Determine the [X, Y] coordinate at the center of the cell enclosing the given text.  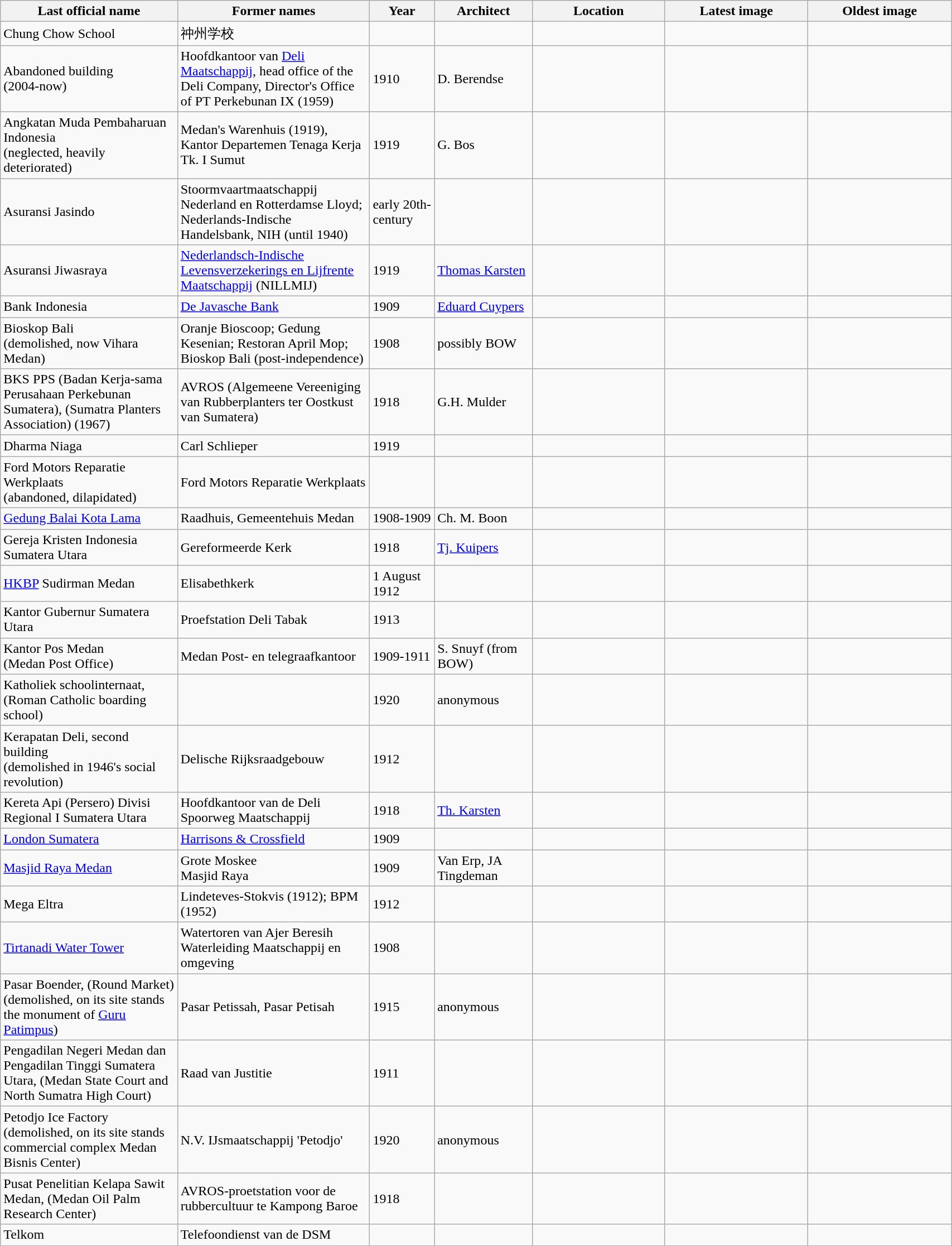
Ch. M. Boon [484, 518]
Eduard Cuypers [484, 307]
BKS PPS (Badan Kerja-sama Perusahaan Perkebunan Sumatera), (Sumatra Planters Association) (1967) [89, 402]
Abandoned building (2004-now) [89, 78]
Mega Eltra [89, 904]
Tirtanadi Water Tower [89, 948]
1909-1911 [402, 656]
Oranje Bioscoop; Gedung Kesenian; Restoran April Mop; Bioskop Bali (post-independence) [273, 343]
Proefstation Deli Tabak [273, 619]
Nederlandsch-Indische Levensverzekerings en Lijfrente Maatschappij (NILLMIJ) [273, 271]
S. Snuyf (from BOW) [484, 656]
Angkatan Muda Pembaharuan Indonesia (neglected, heavily deteriorated) [89, 145]
Gereja Kristen Indonesia Sumatera Utara [89, 547]
Masjid Raya Medan [89, 867]
Delische Rijksraadgebouw [273, 759]
Chung Chow School [89, 33]
Ford Motors Reparatie Werkplaats (abandoned, dilapidated) [89, 482]
G. Bos [484, 145]
Medan's Warenhuis (1919), Kantor Departemen Tenaga Kerja Tk. I Sumut [273, 145]
G.H. Mulder [484, 402]
Former names [273, 11]
Hoofdkantoor van Deli Maatschappij, head office of the Deli Company, Director's Office of PT Perkebunan IX (1959) [273, 78]
1913 [402, 619]
1910 [402, 78]
Thomas Karsten [484, 271]
Oldest image [880, 11]
Th. Karsten [484, 810]
Carl Schlieper [273, 446]
Harrisons & Crossfield [273, 839]
Telkom [89, 1235]
Stoormvaartmaatschappij Nederland en Rotterdamse Lloyd; Nederlands-Indische Handelsbank, NIH (until 1940) [273, 212]
Watertoren van Ajer Beresih Waterleiding Maatschappij en omgeving [273, 948]
Bioskop Bali (demolished, now Vihara Medan) [89, 343]
Medan Post- en telegraafkantoor [273, 656]
Asuransi Jiwasraya [89, 271]
Dharma Niaga [89, 446]
Kereta Api (Persero) Divisi Regional I Sumatera Utara [89, 810]
Gedung Balai Kota Lama [89, 518]
Elisabethkerk [273, 584]
AVROS (Algemeene Vereeniging van Rubberplanters ter Oostkust van Sumatera) [273, 402]
Van Erp, JA Tingdeman [484, 867]
Tj. Kuipers [484, 547]
Pengadilan Negeri Medan dan Pengadilan Tinggi Sumatera Utara, (Medan State Court and North Sumatra High Court) [89, 1074]
Raad van Justitie [273, 1074]
HKBP Sudirman Medan [89, 584]
early 20th-century [402, 212]
1908-1909 [402, 518]
Grote Moskee Masjid Raya [273, 867]
London Sumatera [89, 839]
Ford Motors Reparatie Werkplaats [273, 482]
Telefoondienst van de DSM [273, 1235]
Bank Indonesia [89, 307]
Pusat Penelitian Kelapa Sawit Medan, (Medan Oil Palm Research Center) [89, 1199]
Year [402, 11]
1915 [402, 1007]
Pasar Boender, (Round Market) (demolished, on its site stands the monument of Guru Patimpus) [89, 1007]
Raadhuis, Gemeentehuis Medan [273, 518]
Gereformeerde Kerk [273, 547]
N.V. IJsmaatschappij 'Petodjo' [273, 1139]
possibly BOW [484, 343]
祌州学校 [273, 33]
Kerapatan Deli, second building (demolished in 1946's social revolution) [89, 759]
1911 [402, 1074]
Kantor Pos Medan (Medan Post Office) [89, 656]
AVROS-proetstation voor de rubbercultuur te Kampong Baroe [273, 1199]
Last official name [89, 11]
De Javasche Bank [273, 307]
Katholiek schoolinternaat, (Roman Catholic boarding school) [89, 700]
Lindeteves-Stokvis (1912); BPM (1952) [273, 904]
Hoofdkantoor van de Deli Spoorweg Maatschappij [273, 810]
Kantor Gubernur Sumatera Utara [89, 619]
Location [599, 11]
D. Berendse [484, 78]
Latest image [736, 11]
Petodjo Ice Factory (demolished, on its site stands commercial complex Medan Bisnis Center) [89, 1139]
1 August 1912 [402, 584]
Asuransi Jasindo [89, 212]
Architect [484, 11]
Pasar Petissah, Pasar Petisah [273, 1007]
